Return the (X, Y) coordinate for the center point of the cell that contains the specified text.  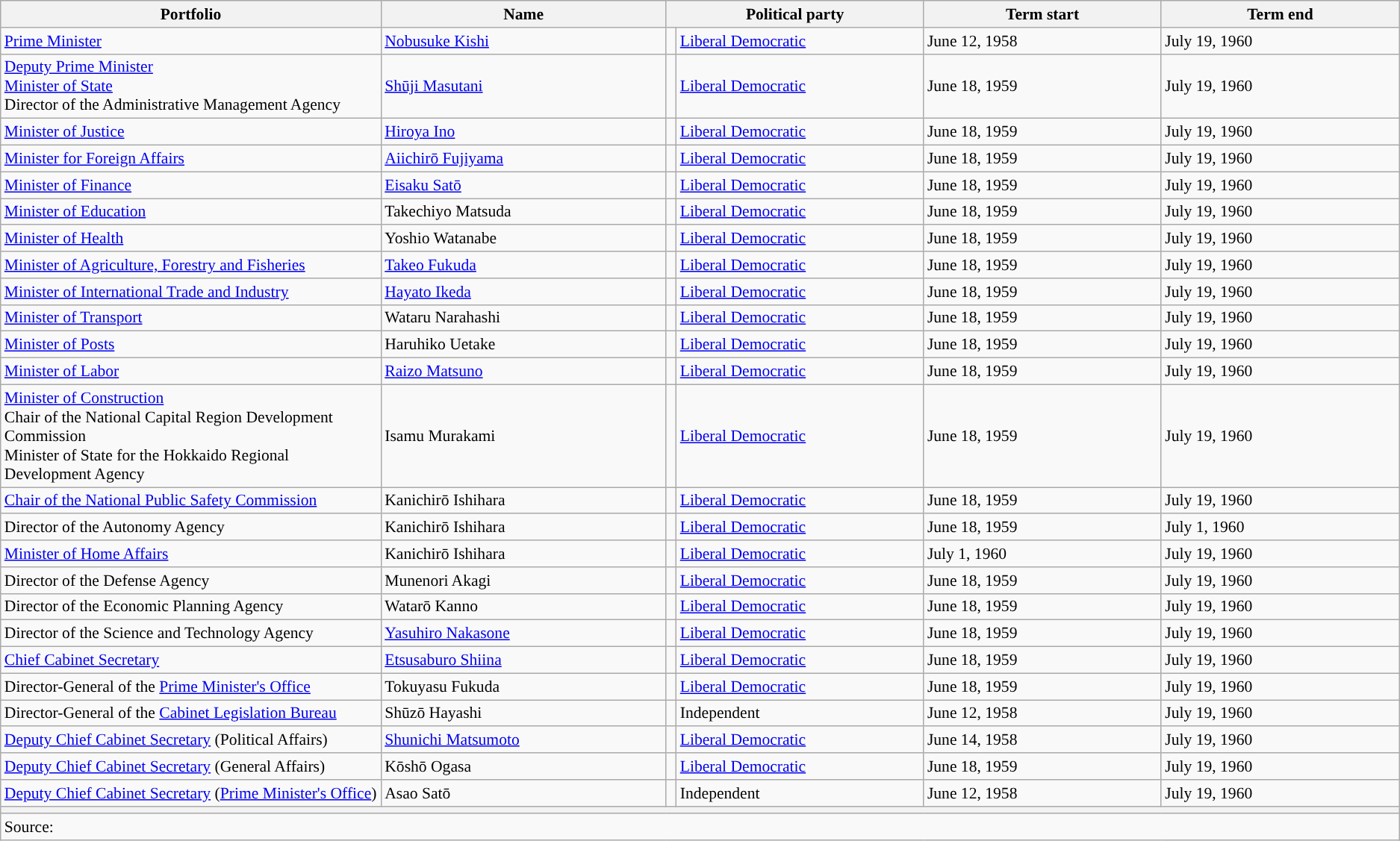
Haruhiko Uetake (523, 345)
Raizo Matsuno (523, 372)
Term end (1280, 14)
Minister of Agriculture, Forestry and Fisheries (191, 265)
Minister of Posts (191, 345)
Wataru Narahashi (523, 318)
Minister of Labor (191, 372)
Aiichirō Fujiyama (523, 159)
Eisaku Satō (523, 185)
Minister of Home Affairs (191, 554)
Deputy Chief Cabinet Secretary (Prime Minister's Office) (191, 793)
Munenori Akagi (523, 581)
Takeo Fukuda (523, 265)
Shūji Masutani (523, 87)
Shunichi Matsumoto (523, 740)
Minister of Justice (191, 132)
Minister of Health (191, 239)
Minister of Finance (191, 185)
Director of the Defense Agency (191, 581)
Shūzō Hayashi (523, 713)
Director-General of the Prime Minister's Office (191, 687)
Isamu Murakami (523, 436)
Yasuhiro Nakasone (523, 634)
Minister of ConstructionChair of the National Capital Region Development CommissionMinister of State for the Hokkaido Regional Development Agency (191, 436)
Director-General of the Cabinet Legislation Bureau (191, 713)
Minister of Transport (191, 318)
Term start (1042, 14)
Deputy Chief Cabinet Secretary (General Affairs) (191, 766)
Portfolio (191, 14)
Chief Cabinet Secretary (191, 660)
Watarō Kanno (523, 607)
Name (523, 14)
Director of the Autonomy Agency (191, 528)
Minister of Education (191, 212)
Source: (700, 828)
Etsusaburo Shiina (523, 660)
Asao Satō (523, 793)
Minister for Foreign Affairs (191, 159)
Takechiyo Matsuda (523, 212)
Prime Minister (191, 41)
Tokuyasu Fukuda (523, 687)
Deputy Prime MinisterMinister of StateDirector of the Administrative Management Agency (191, 87)
June 14, 1958 (1042, 740)
Deputy Chief Cabinet Secretary (Political Affairs) (191, 740)
Hayato Ikeda (523, 292)
Kōshō Ogasa (523, 766)
Political party (794, 14)
Yoshio Watanabe (523, 239)
Minister of International Trade and Industry (191, 292)
Nobusuke Kishi (523, 41)
Hiroya Ino (523, 132)
Director of the Economic Planning Agency (191, 607)
Director of the Science and Technology Agency (191, 634)
Chair of the National Public Safety Commission (191, 501)
